Output the (x, y) coordinate of the center of the cell containing the given text.  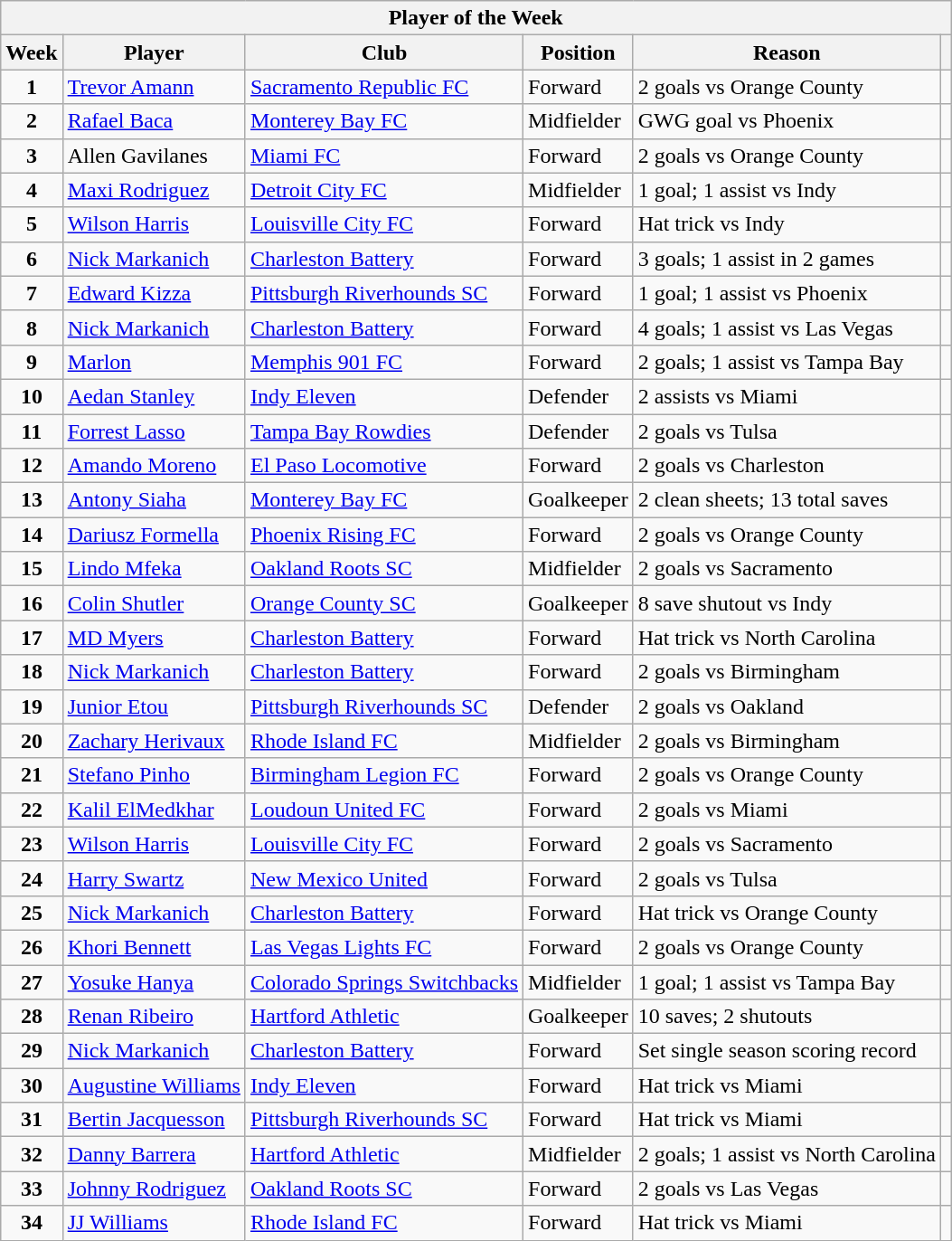
8 save shutout vs Indy (787, 603)
6 (32, 259)
1 (32, 87)
14 (32, 535)
Johnny Rodriguez (154, 1189)
Colin Shutler (154, 603)
Allen Gavilanes (154, 156)
Edward Kizza (154, 293)
2 goals vs Las Vegas (787, 1189)
Junior Etou (154, 706)
Player of the Week (476, 18)
3 goals; 1 assist in 2 games (787, 259)
New Mexico United (383, 878)
5 (32, 224)
Zachary Herivaux (154, 741)
Birmingham Legion FC (383, 775)
Marlon (154, 362)
23 (32, 844)
4 goals; 1 assist vs Las Vegas (787, 327)
1 goal; 1 assist vs Indy (787, 190)
30 (32, 1085)
Colorado Springs Switchbacks (383, 981)
MD Myers (154, 638)
12 (32, 466)
Miami FC (383, 156)
2 clean sheets; 13 total saves (787, 500)
Las Vegas Lights FC (383, 947)
19 (32, 706)
Renan Ribeiro (154, 1017)
17 (32, 638)
Maxi Rodriguez (154, 190)
Week (32, 52)
34 (32, 1223)
Sacramento Republic FC (383, 87)
9 (32, 362)
24 (32, 878)
26 (32, 947)
Player (154, 52)
1 goal; 1 assist vs Phoenix (787, 293)
27 (32, 981)
2 goals vs Oakland (787, 706)
Harry Swartz (154, 878)
GWG goal vs Phoenix (787, 121)
32 (32, 1154)
2 goals; 1 assist vs Tampa Bay (787, 362)
3 (32, 156)
18 (32, 672)
Memphis 901 FC (383, 362)
Trevor Amann (154, 87)
Kalil ElMedkhar (154, 810)
20 (32, 741)
2 (32, 121)
Khori Bennett (154, 947)
Danny Barrera (154, 1154)
28 (32, 1017)
11 (32, 431)
10 saves; 2 shutouts (787, 1017)
1 goal; 1 assist vs Tampa Bay (787, 981)
JJ Williams (154, 1223)
Hat trick vs Orange County (787, 913)
Yosuke Hanya (154, 981)
2 goals vs Charleston (787, 466)
Antony Siaha (154, 500)
33 (32, 1189)
Hat trick vs Indy (787, 224)
Club (383, 52)
Lindo Mfeka (154, 569)
Hat trick vs North Carolina (787, 638)
Reason (787, 52)
Forrest Lasso (154, 431)
8 (32, 327)
25 (32, 913)
13 (32, 500)
21 (32, 775)
Stefano Pinho (154, 775)
Orange County SC (383, 603)
Aedan Stanley (154, 396)
Set single season scoring record (787, 1051)
Bertin Jacquesson (154, 1120)
Phoenix Rising FC (383, 535)
4 (32, 190)
22 (32, 810)
2 goals; 1 assist vs North Carolina (787, 1154)
Position (579, 52)
7 (32, 293)
2 goals vs Miami (787, 810)
Loudoun United FC (383, 810)
Rafael Baca (154, 121)
16 (32, 603)
Detroit City FC (383, 190)
2 assists vs Miami (787, 396)
15 (32, 569)
El Paso Locomotive (383, 466)
29 (32, 1051)
Dariusz Formella (154, 535)
Tampa Bay Rowdies (383, 431)
31 (32, 1120)
10 (32, 396)
Augustine Williams (154, 1085)
Amando Moreno (154, 466)
